Search for the cell housing the specified text and yield its (X, Y) center coordinate. 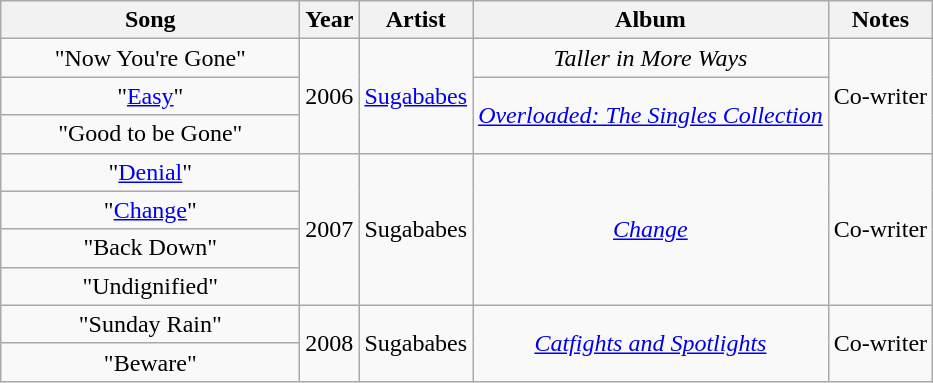
"Sunday Rain" (150, 324)
Song (150, 20)
2006 (330, 96)
"Change" (150, 210)
Year (330, 20)
"Easy" (150, 96)
Notes (880, 20)
"Beware" (150, 362)
"Denial" (150, 172)
2008 (330, 343)
Change (651, 229)
2007 (330, 229)
"Back Down" (150, 248)
"Good to be Gone" (150, 134)
Overloaded: The Singles Collection (651, 115)
Artist (416, 20)
Album (651, 20)
"Undignified" (150, 286)
Catfights and Spotlights (651, 343)
Taller in More Ways (651, 58)
"Now You're Gone" (150, 58)
